Detect which cell encompasses the target text, then output its (x, y) center coordinate. 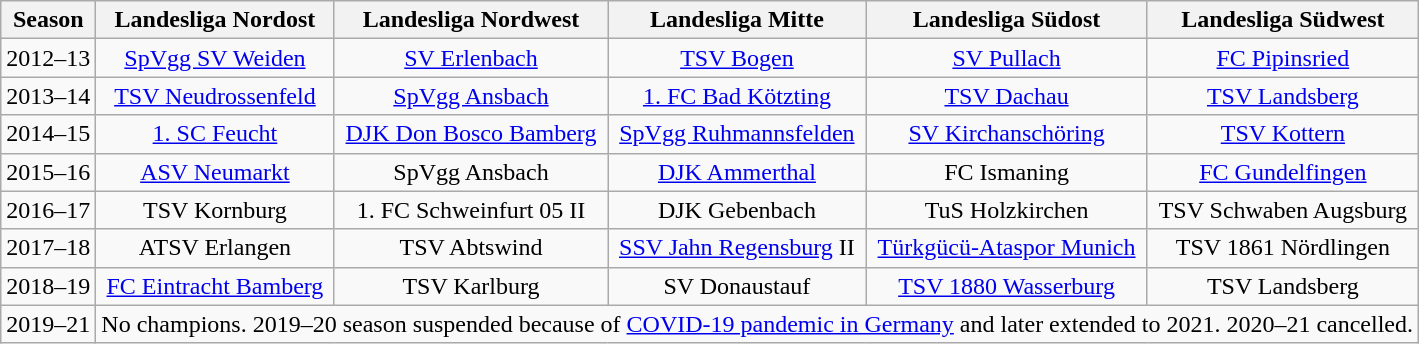
TSV 1861 Nördlingen (1282, 248)
SV Donaustauf (737, 286)
Türkgücü-Ataspor Munich (1006, 248)
TSV Dachau (1006, 96)
TSV 1880 Wasserburg (1006, 286)
SpVgg SV Weiden (215, 58)
Landesliga Nordost (215, 20)
Landesliga Südwest (1282, 20)
Landesliga Südost (1006, 20)
FC Eintracht Bamberg (215, 286)
ATSV Erlangen (215, 248)
Season (48, 20)
Landesliga Nordwest (471, 20)
2014–15 (48, 134)
TSV Schwaben Augsburg (1282, 210)
FC Gundelfingen (1282, 172)
DJK Don Bosco Bamberg (471, 134)
2012–13 (48, 58)
2013–14 (48, 96)
FC Pipinsried (1282, 58)
TSV Karlburg (471, 286)
1. SC Feucht (215, 134)
2015–16 (48, 172)
TSV Abtswind (471, 248)
SV Pullach (1006, 58)
TuS Holzkirchen (1006, 210)
FC Ismaning (1006, 172)
TSV Bogen (737, 58)
2016–17 (48, 210)
SV Kirchanschöring (1006, 134)
SSV Jahn Regensburg II (737, 248)
2018–19 (48, 286)
TSV Kornburg (215, 210)
TSV Kottern (1282, 134)
TSV Neudrossenfeld (215, 96)
DJK Ammerthal (737, 172)
2017–18 (48, 248)
SV Erlenbach (471, 58)
DJK Gebenbach (737, 210)
SpVgg Ruhmannsfelden (737, 134)
No champions. 2019–20 season suspended because of COVID-19 pandemic in Germany and later extended to 2021. 2020–21 cancelled. (758, 324)
1. FC Bad Kötzting (737, 96)
ASV Neumarkt (215, 172)
Landesliga Mitte (737, 20)
2019–21 (48, 324)
1. FC Schweinfurt 05 II (471, 210)
